Return [x, y] of the center of cell containing provided text 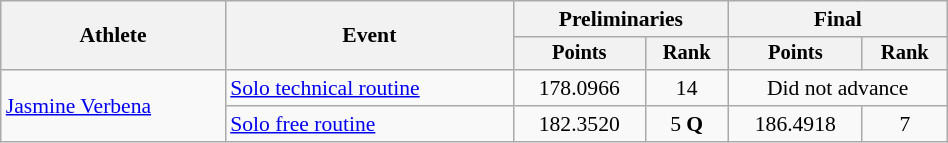
Preliminaries [620, 19]
Did not advance [838, 88]
Final [838, 19]
7 [904, 124]
14 [686, 88]
Solo free routine [369, 124]
186.4918 [795, 124]
182.3520 [579, 124]
Jasmine Verbena [113, 106]
178.0966 [579, 88]
5 Q [686, 124]
Event [369, 36]
Athlete [113, 36]
Solo technical routine [369, 88]
